Return the [X, Y] coordinate for the center point of the cell that contains the specified text.  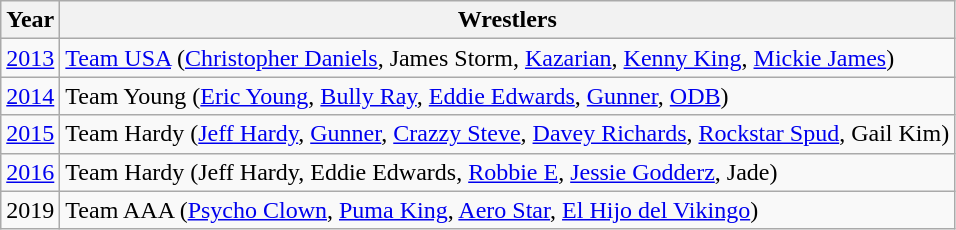
Team Young (Eric Young, Bully Ray, Eddie Edwards, Gunner, ODB) [508, 96]
2019 [30, 210]
2015 [30, 134]
2013 [30, 58]
Year [30, 20]
Team AAA (Psycho Clown, Puma King, Aero Star, El Hijo del Vikingo) [508, 210]
2014 [30, 96]
Wrestlers [508, 20]
Team Hardy (Jeff Hardy, Gunner, Crazzy Steve, Davey Richards, Rockstar Spud, Gail Kim) [508, 134]
2016 [30, 172]
Team Hardy (Jeff Hardy, Eddie Edwards, Robbie E, Jessie Godderz, Jade) [508, 172]
Team USA (Christopher Daniels, James Storm, Kazarian, Kenny King, Mickie James) [508, 58]
